Search for the cell housing the specified text and yield its [x, y] center coordinate. 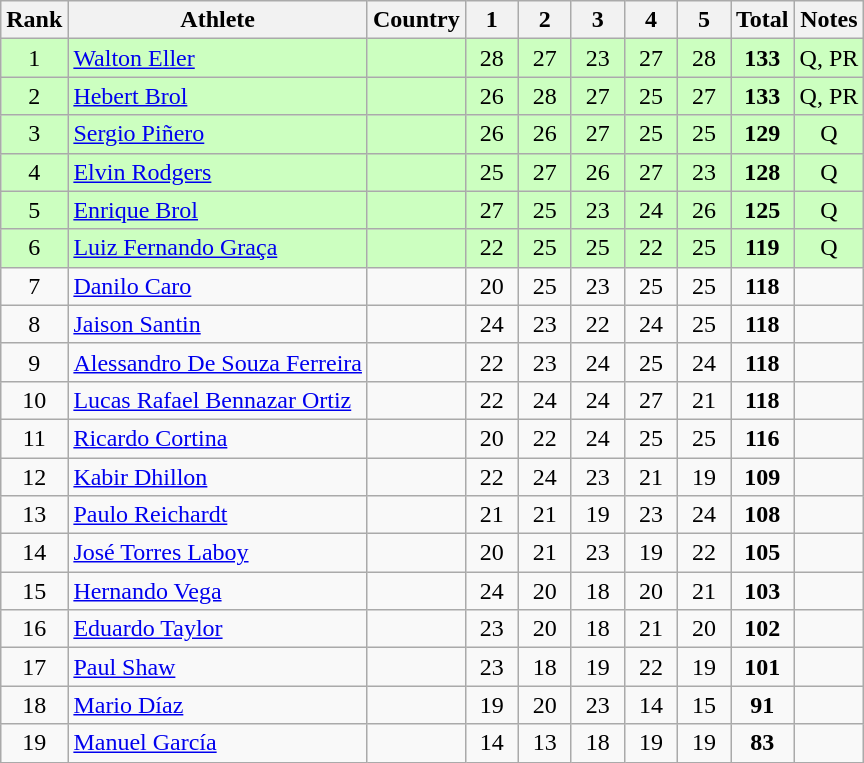
12 [34, 477]
Elvin Rodgers [218, 172]
129 [763, 134]
Kabir Dhillon [218, 477]
Eduardo Taylor [218, 629]
Rank [34, 20]
Mario Díaz [218, 705]
125 [763, 210]
9 [34, 362]
11 [34, 438]
6 [34, 248]
Hebert Brol [218, 96]
Paul Shaw [218, 667]
Notes [829, 20]
16 [34, 629]
17 [34, 667]
Danilo Caro [218, 286]
108 [763, 515]
7 [34, 286]
105 [763, 553]
83 [763, 743]
Country [416, 20]
José Torres Laboy [218, 553]
119 [763, 248]
101 [763, 667]
Athlete [218, 20]
8 [34, 324]
Sergio Piñero [218, 134]
Manuel García [218, 743]
Total [763, 20]
Jaison Santin [218, 324]
109 [763, 477]
116 [763, 438]
128 [763, 172]
Enrique Brol [218, 210]
Luiz Fernando Graça [218, 248]
Ricardo Cortina [218, 438]
103 [763, 591]
91 [763, 705]
Alessandro De Souza Ferreira [218, 362]
Walton Eller [218, 58]
Lucas Rafael Bennazar Ortiz [218, 400]
102 [763, 629]
10 [34, 400]
Paulo Reichardt [218, 515]
Hernando Vega [218, 591]
